Extract the [X, Y] coordinate from the center of the cell holding the provided text.  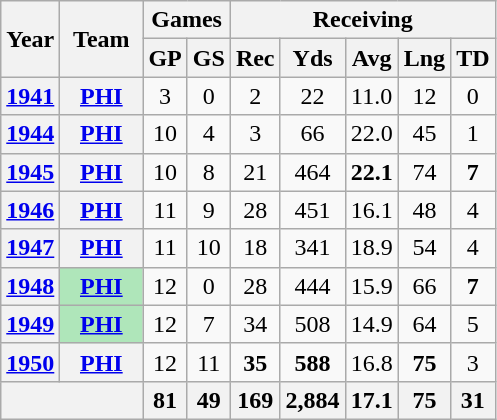
Games [186, 20]
18.9 [372, 248]
1950 [30, 362]
81 [165, 400]
21 [255, 172]
22.1 [372, 172]
1941 [30, 96]
1946 [30, 210]
Receiving [362, 20]
GS [208, 58]
TD [473, 58]
48 [424, 210]
1945 [30, 172]
34 [255, 324]
45 [424, 134]
508 [312, 324]
54 [424, 248]
588 [312, 362]
64 [424, 324]
Year [30, 39]
2 [255, 96]
9 [208, 210]
8 [208, 172]
16.1 [372, 210]
16.8 [372, 362]
2,884 [312, 400]
464 [312, 172]
Avg [372, 58]
451 [312, 210]
49 [208, 400]
Lng [424, 58]
74 [424, 172]
17.1 [372, 400]
22.0 [372, 134]
35 [255, 362]
15.9 [372, 286]
11.0 [372, 96]
31 [473, 400]
1 [473, 134]
22 [312, 96]
14.9 [372, 324]
18 [255, 248]
1947 [30, 248]
1949 [30, 324]
Team [102, 39]
169 [255, 400]
341 [312, 248]
444 [312, 286]
1944 [30, 134]
5 [473, 324]
GP [165, 58]
Yds [312, 58]
Rec [255, 58]
1948 [30, 286]
